Search for the cell housing the specified text and yield its (X, Y) center coordinate. 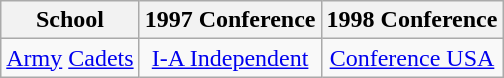
School (70, 20)
Conference USA (412, 58)
Army Cadets (70, 58)
I-A Independent (230, 58)
1998 Conference (412, 20)
1997 Conference (230, 20)
